Search for the cell housing the specified text and yield its [X, Y] center coordinate. 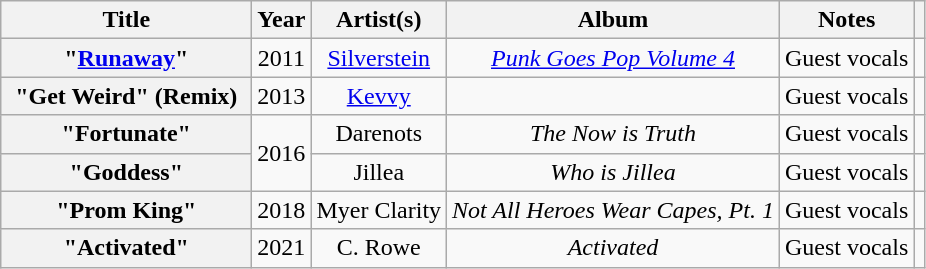
Album [614, 20]
2016 [282, 153]
The Now is Truth [614, 134]
Artist(s) [379, 20]
Silverstein [379, 58]
"Prom King" [126, 210]
"Get Weird" (Remix) [126, 96]
"Runaway" [126, 58]
2021 [282, 248]
Notes [846, 20]
Myer Clarity [379, 210]
"Fortunate" [126, 134]
Year [282, 20]
Title [126, 20]
Kevvy [379, 96]
Jillea [379, 172]
2011 [282, 58]
"Goddess" [126, 172]
C. Rowe [379, 248]
"Activated" [126, 248]
Punk Goes Pop Volume 4 [614, 58]
Who is Jillea [614, 172]
2018 [282, 210]
Darenots [379, 134]
2013 [282, 96]
Activated [614, 248]
Not All Heroes Wear Capes, Pt. 1 [614, 210]
